For the text-containing cell, return its midpoint in (X, Y) coordinate format. 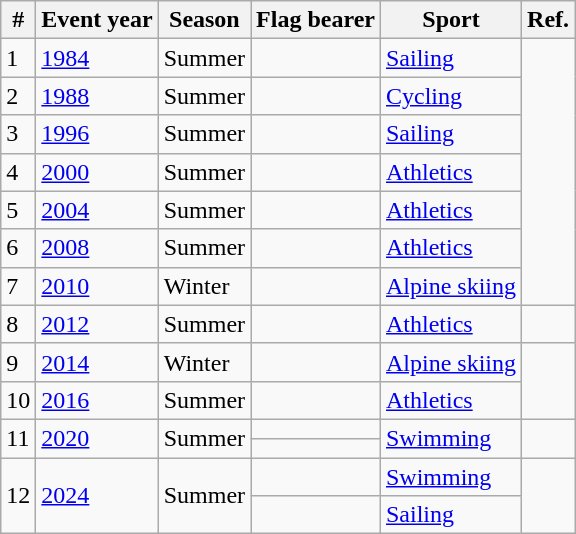
Cycling (450, 96)
2004 (97, 210)
4 (18, 172)
Season (204, 20)
2020 (97, 438)
7 (18, 286)
10 (18, 400)
3 (18, 134)
Flag bearer (316, 20)
2024 (97, 496)
1 (18, 58)
2010 (97, 286)
Sport (450, 20)
5 (18, 210)
2016 (97, 400)
1988 (97, 96)
1984 (97, 58)
# (18, 20)
2008 (97, 248)
6 (18, 248)
Ref. (548, 20)
1996 (97, 134)
2012 (97, 324)
9 (18, 362)
8 (18, 324)
Event year (97, 20)
2000 (97, 172)
2014 (97, 362)
2 (18, 96)
12 (18, 496)
11 (18, 438)
